For the text-containing cell, return its midpoint in (X, Y) coordinate format. 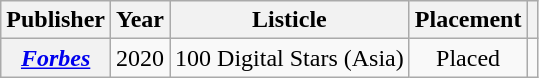
Listicle (290, 20)
2020 (140, 58)
Year (140, 20)
Forbes (56, 58)
100 Digital Stars (Asia) (290, 58)
Placement (468, 20)
Placed (468, 58)
Publisher (56, 20)
